Return (X, Y) of the center of cell containing provided text 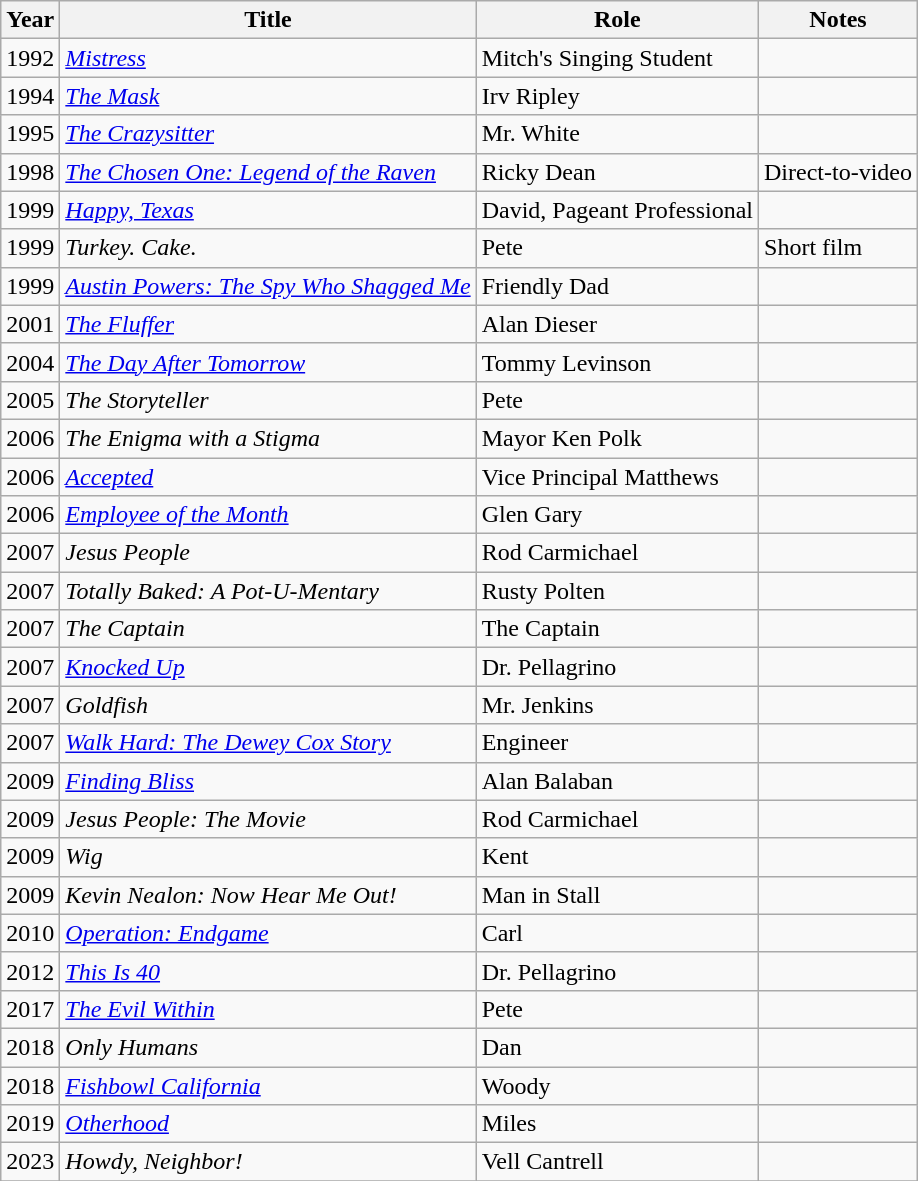
Miles (617, 1124)
2023 (30, 1162)
Operation: Endgame (268, 933)
Jesus People (268, 553)
Vell Cantrell (617, 1162)
Glen Gary (617, 515)
The Day After Tomorrow (268, 362)
Friendly Dad (617, 286)
Howdy, Neighbor! (268, 1162)
The Chosen One: Legend of the Raven (268, 172)
The Fluffer (268, 324)
Woody (617, 1085)
2012 (30, 971)
Direct-to-video (838, 172)
Tommy Levinson (617, 362)
The Storyteller (268, 400)
2010 (30, 933)
Dan (617, 1047)
The Mask (268, 96)
Alan Balaban (617, 781)
2005 (30, 400)
Carl (617, 933)
This Is 40 (268, 971)
The Enigma with a Stigma (268, 438)
1998 (30, 172)
Engineer (617, 743)
1992 (30, 58)
Notes (838, 20)
The Evil Within (268, 1009)
Vice Principal Matthews (617, 477)
Knocked Up (268, 667)
Goldfish (268, 705)
Fishbowl California (268, 1085)
Only Humans (268, 1047)
Otherhood (268, 1124)
Ricky Dean (617, 172)
Happy, Texas (268, 210)
1994 (30, 96)
Short film (838, 248)
2017 (30, 1009)
David, Pageant Professional (617, 210)
Finding Bliss (268, 781)
Mistress (268, 58)
Mr. Jenkins (617, 705)
Totally Baked: A Pot-U-Mentary (268, 591)
Accepted (268, 477)
Man in Stall (617, 895)
Kent (617, 857)
2004 (30, 362)
Employee of the Month (268, 515)
Title (268, 20)
Kevin Nealon: Now Hear Me Out! (268, 895)
2001 (30, 324)
2019 (30, 1124)
Wig (268, 857)
Year (30, 20)
Walk Hard: The Dewey Cox Story (268, 743)
Jesus People: The Movie (268, 819)
Mitch's Singing Student (617, 58)
The Crazysitter (268, 134)
Austin Powers: The Spy Who Shagged Me (268, 286)
Turkey. Cake. (268, 248)
Rusty Polten (617, 591)
Mr. White (617, 134)
Alan Dieser (617, 324)
Role (617, 20)
Mayor Ken Polk (617, 438)
1995 (30, 134)
Irv Ripley (617, 96)
